Pinpoint the cell where the given text exists, returning its [x, y] midpoint coordinate. 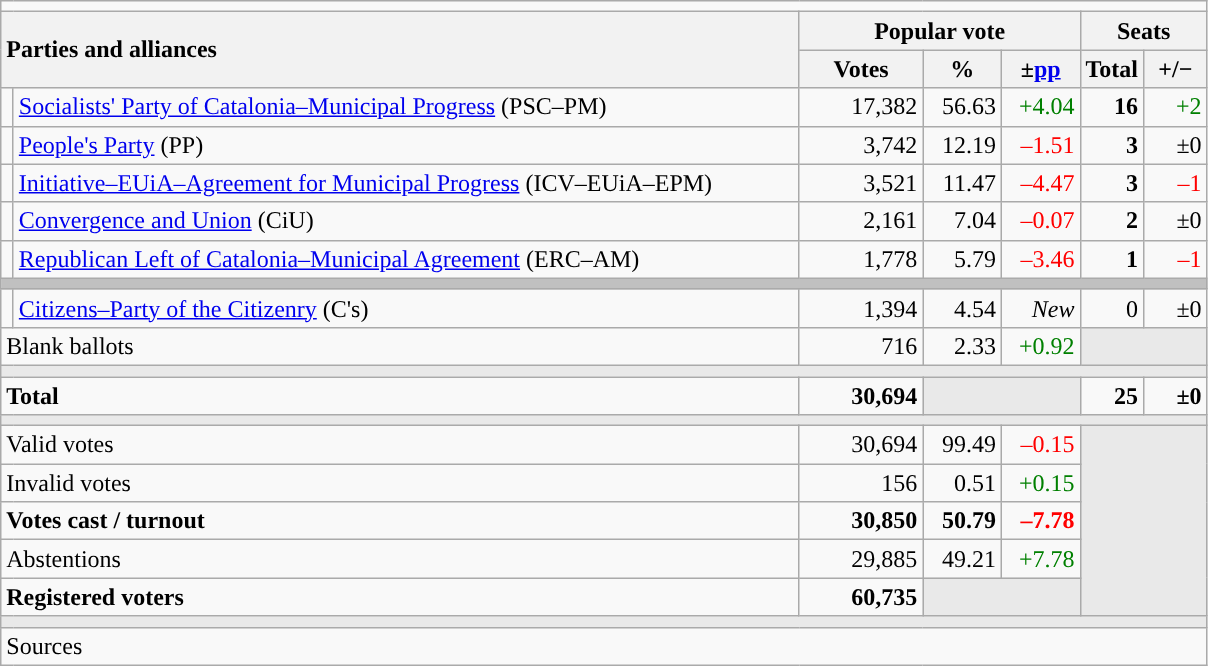
17,382 [861, 107]
3,742 [861, 145]
Blank ballots [400, 346]
2 [1112, 221]
156 [861, 483]
+4.04 [1040, 107]
16 [1112, 107]
–7.78 [1040, 521]
2,161 [861, 221]
Citizens–Party of the Citizenry (C's) [406, 308]
3,521 [861, 183]
2.33 [962, 346]
–4.47 [1040, 183]
49.21 [962, 559]
1 [1112, 259]
99.49 [962, 445]
New [1040, 308]
7.04 [962, 221]
1,778 [861, 259]
–1.51 [1040, 145]
Abstentions [400, 559]
Parties and alliances [400, 50]
–3.46 [1040, 259]
5.79 [962, 259]
Registered voters [400, 597]
Convergence and Union (CiU) [406, 221]
4.54 [962, 308]
Valid votes [400, 445]
12.19 [962, 145]
Sources [604, 646]
0 [1112, 308]
Republican Left of Catalonia–Municipal Agreement (ERC–AM) [406, 259]
Votes [861, 69]
–0.07 [1040, 221]
716 [861, 346]
60,735 [861, 597]
+/− [1176, 69]
% [962, 69]
Initiative–EUiA–Agreement for Municipal Progress (ICV–EUiA–EPM) [406, 183]
Invalid votes [400, 483]
+2 [1176, 107]
Votes cast / turnout [400, 521]
+0.15 [1040, 483]
25 [1112, 395]
56.63 [962, 107]
30,850 [861, 521]
0.51 [962, 483]
±pp [1040, 69]
Seats [1144, 31]
1,394 [861, 308]
50.79 [962, 521]
29,885 [861, 559]
+0.92 [1040, 346]
Popular vote [940, 31]
Socialists' Party of Catalonia–Municipal Progress (PSC–PM) [406, 107]
+7.78 [1040, 559]
11.47 [962, 183]
–0.15 [1040, 445]
People's Party (PP) [406, 145]
